For the text-containing cell, return its midpoint in (x, y) coordinate format. 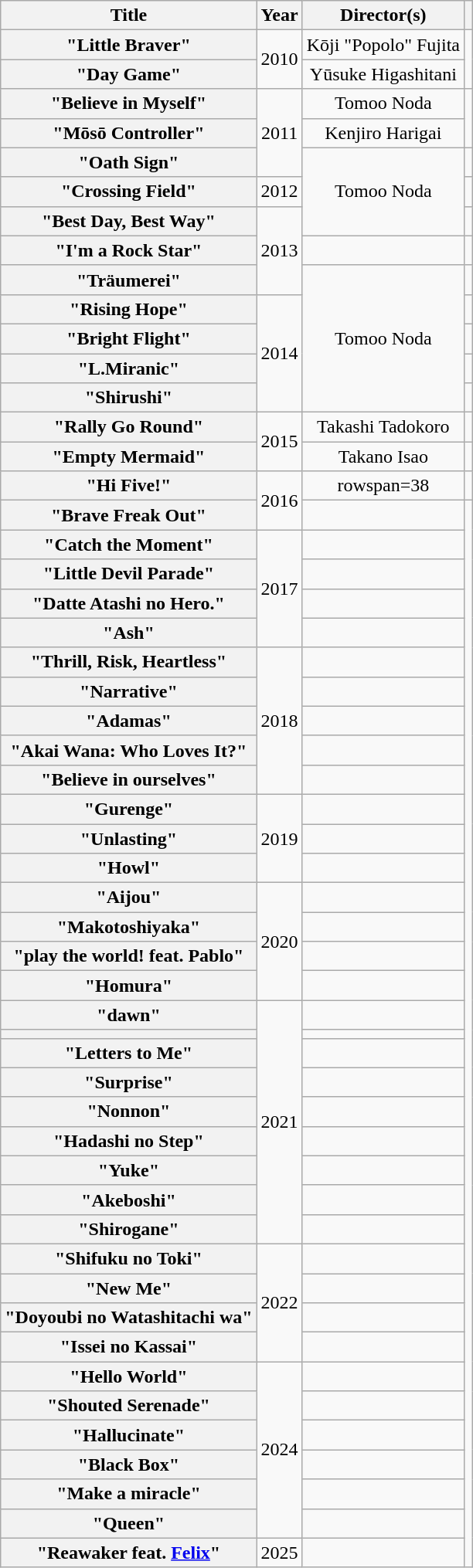
2011 (280, 133)
"Doyoubi no Watashitachi wa" (128, 1318)
Director(s) (383, 15)
"Träumerei" (128, 280)
"Akeboshi" (128, 1200)
"Little Devil Parade" (128, 574)
"Ash" (128, 633)
"dawn" (128, 1015)
"Black Box" (128, 1464)
2015 (280, 442)
2013 (280, 250)
2010 (280, 59)
"Shouted Serenade" (128, 1406)
"Surprise" (128, 1082)
"Aijou" (128, 898)
"Akai Wana: Who Loves It?" (128, 750)
"Crossing Field" (128, 192)
"Believe in Myself" (128, 104)
2014 (280, 353)
"Reawaker feat. Felix" (128, 1553)
"Mōsō Controller" (128, 133)
2012 (280, 192)
"Oath Sign" (128, 162)
"Datte Atashi no Hero." (128, 603)
"Thrill, Risk, Heartless" (128, 662)
"Hello World" (128, 1376)
"Brave Freak Out" (128, 515)
"Best Day, Best Way" (128, 221)
"Make a miracle" (128, 1494)
"Gurenge" (128, 809)
Takashi Tadokoro (383, 427)
Kenjiro Harigai (383, 133)
2024 (280, 1450)
"Narrative" (128, 691)
"Believe in ourselves" (128, 779)
"I'm a Rock Star" (128, 250)
2016 (280, 501)
"Nonnon" (128, 1112)
Year (280, 15)
"Issei no Kassai" (128, 1347)
"Hallucinate" (128, 1435)
"L.Miranic" (128, 368)
"Rally Go Round" (128, 427)
"Letters to Me" (128, 1053)
Takano Isao (383, 456)
"Empty Mermaid" (128, 456)
Yūsuke Higashitani (383, 74)
"Hi Five!" (128, 486)
"Bright Flight" (128, 338)
2018 (280, 721)
2021 (280, 1122)
"play the world! feat. Pablo" (128, 956)
"Shirogane" (128, 1229)
"New Me" (128, 1288)
"Unlasting" (128, 838)
"Rising Hope" (128, 309)
"Shirushi" (128, 398)
"Hadashi no Step" (128, 1141)
"Adamas" (128, 721)
"Shifuku no Toki" (128, 1258)
"Little Braver" (128, 45)
"Yuke" (128, 1170)
2017 (280, 589)
"Howl" (128, 868)
"Queen" (128, 1523)
2019 (280, 838)
"Homura" (128, 986)
2020 (280, 942)
"Makotoshiyaka" (128, 927)
Title (128, 15)
"Catch the Moment" (128, 545)
2022 (280, 1302)
rowspan=38 (383, 486)
Kōji "Popolo" Fujita (383, 45)
2025 (280, 1553)
"Day Game" (128, 74)
